From the cell containing the given text, extract its center point as [x, y] coordinate. 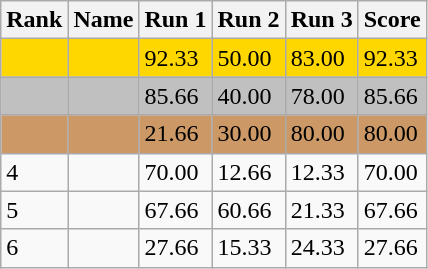
6 [34, 248]
Run 2 [248, 20]
Run 3 [322, 20]
12.66 [248, 172]
78.00 [322, 96]
24.33 [322, 248]
Score [392, 20]
30.00 [248, 134]
Rank [34, 20]
21.33 [322, 210]
40.00 [248, 96]
Name [104, 20]
5 [34, 210]
83.00 [322, 58]
21.66 [176, 134]
Run 1 [176, 20]
4 [34, 172]
50.00 [248, 58]
12.33 [322, 172]
15.33 [248, 248]
60.66 [248, 210]
